From the cell containing the given text, extract its center point as (x, y) coordinate. 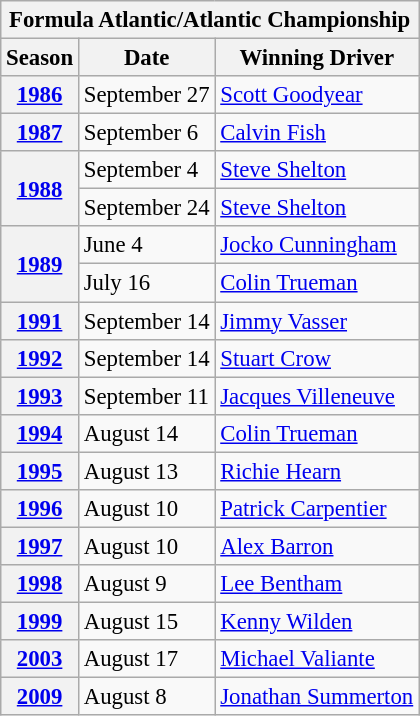
Winning Driver (317, 58)
Scott Goodyear (317, 95)
1993 (40, 396)
1988 (40, 188)
1991 (40, 321)
1989 (40, 264)
Stuart Crow (317, 358)
August 9 (146, 584)
September 27 (146, 95)
1986 (40, 95)
1992 (40, 358)
August 15 (146, 621)
August 8 (146, 697)
September 4 (146, 170)
Michael Valiante (317, 659)
September 6 (146, 133)
September 11 (146, 396)
Kenny Wilden (317, 621)
August 17 (146, 659)
1996 (40, 509)
Alex Barron (317, 546)
July 16 (146, 283)
Jocko Cunningham (317, 245)
Season (40, 58)
1999 (40, 621)
Jacques Villeneuve (317, 396)
June 4 (146, 245)
August 14 (146, 433)
1994 (40, 433)
Jimmy Vasser (317, 321)
Calvin Fish (317, 133)
Jonathan Summerton (317, 697)
1998 (40, 584)
Date (146, 58)
Patrick Carpentier (317, 509)
2009 (40, 697)
August 13 (146, 471)
Lee Bentham (317, 584)
Formula Atlantic/Atlantic Championship (210, 20)
1987 (40, 133)
1997 (40, 546)
September 24 (146, 208)
Richie Hearn (317, 471)
1995 (40, 471)
2003 (40, 659)
